Provide the [x, y] coordinate of the cell's center where the given text is located.  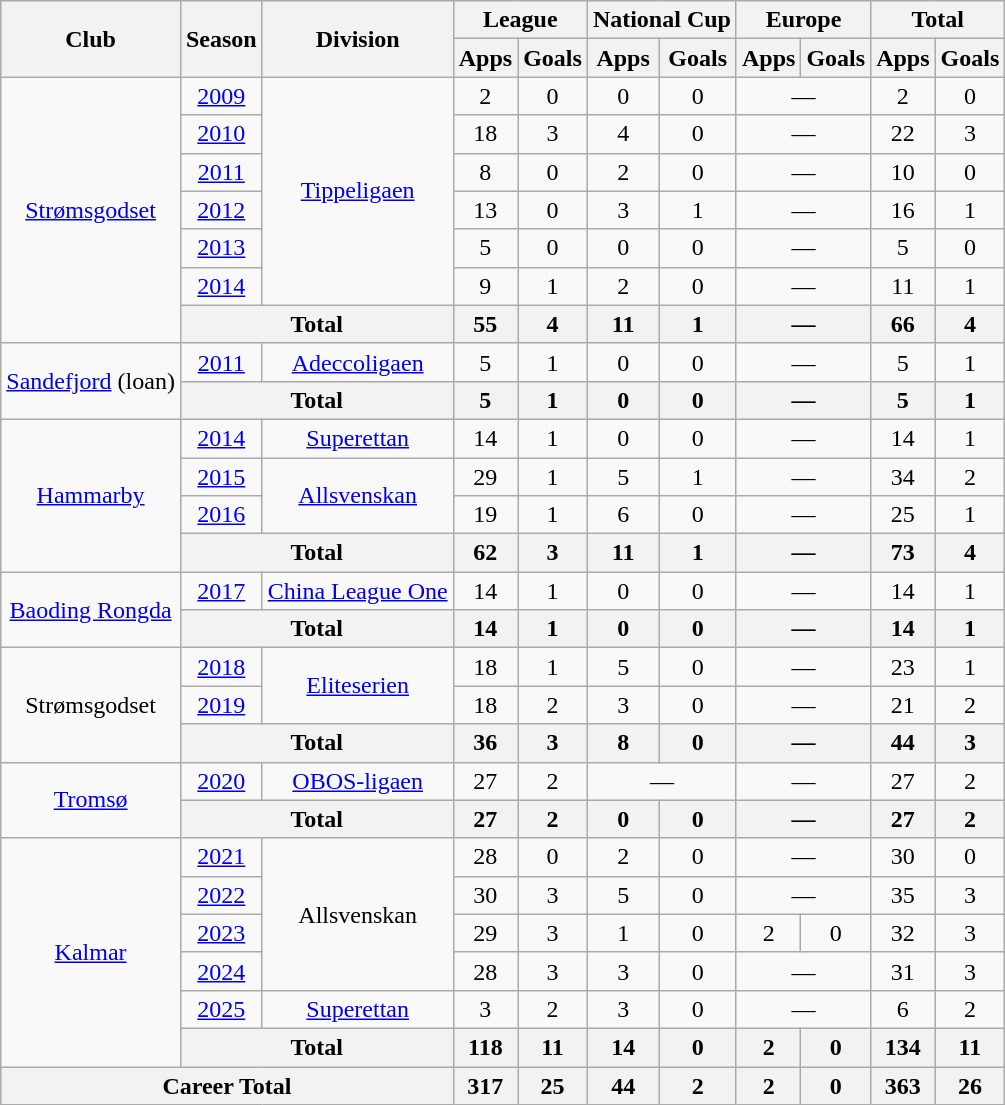
21 [903, 705]
73 [903, 553]
66 [903, 324]
10 [903, 172]
19 [485, 515]
National Cup [662, 20]
35 [903, 895]
2025 [221, 1009]
317 [485, 1085]
26 [970, 1085]
2017 [221, 591]
Eliteserien [358, 686]
2023 [221, 933]
2015 [221, 477]
2016 [221, 515]
OBOS-ligaen [358, 781]
Kalmar [91, 952]
31 [903, 971]
2018 [221, 667]
34 [903, 477]
62 [485, 553]
2021 [221, 857]
Club [91, 39]
32 [903, 933]
Sandefjord (loan) [91, 381]
League [520, 20]
2022 [221, 895]
2019 [221, 705]
Adeccoligaen [358, 362]
9 [485, 286]
2010 [221, 134]
Europe [803, 20]
2012 [221, 210]
Season [221, 39]
13 [485, 210]
Career Total [227, 1085]
Hammarby [91, 495]
Tippeligaen [358, 191]
118 [485, 1047]
Baoding Rongda [91, 610]
China League One [358, 591]
23 [903, 667]
Tromsø [91, 800]
2009 [221, 96]
2020 [221, 781]
2024 [221, 971]
134 [903, 1047]
22 [903, 134]
55 [485, 324]
16 [903, 210]
2013 [221, 248]
36 [485, 743]
Division [358, 39]
363 [903, 1085]
